Identify which cell holds the provided text, then report its (X, Y) central coordinate. 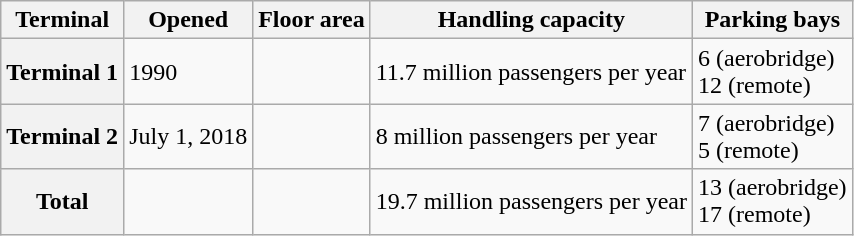
Terminal 1 (62, 72)
Total (62, 202)
11.7 million passengers per year (531, 72)
Terminal (62, 20)
Handling capacity (531, 20)
1990 (188, 72)
Parking bays (772, 20)
19.7 million passengers per year (531, 202)
Floor area (312, 20)
July 1, 2018 (188, 136)
Terminal 2 (62, 136)
Opened (188, 20)
6 (aerobridge)12 (remote) (772, 72)
7 (aerobridge)5 (remote) (772, 136)
8 million passengers per year (531, 136)
13 (aerobridge)17 (remote) (772, 202)
